Find where the given text appears and provide that cell's center as (X, Y) coordinate. 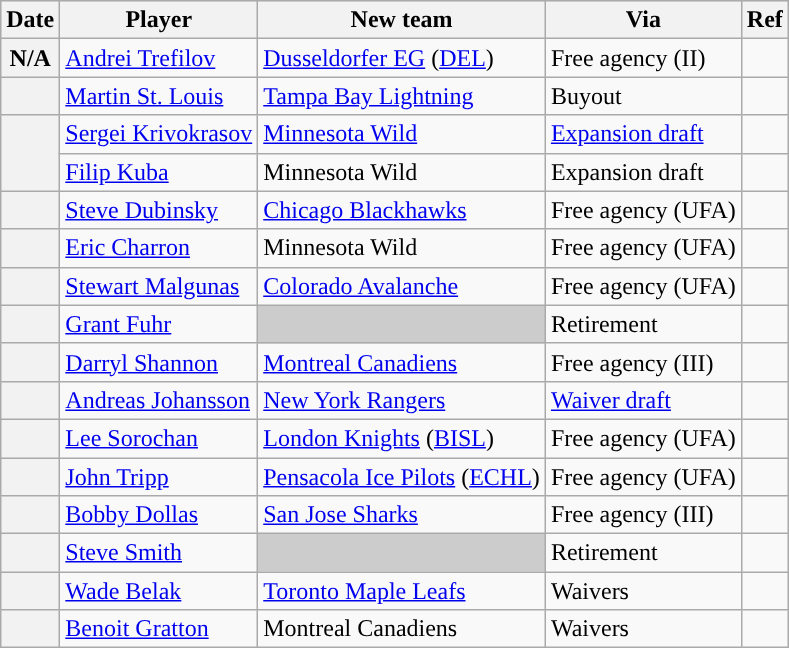
Stewart Malgunas (159, 286)
Steve Dubinsky (159, 210)
Dusseldorfer EG (DEL) (402, 58)
New team (402, 20)
Tampa Bay Lightning (402, 96)
Bobby Dollas (159, 515)
New York Rangers (402, 400)
Grant Fuhr (159, 324)
Lee Sorochan (159, 438)
N/A (30, 58)
Colorado Avalanche (402, 286)
London Knights (BISL) (402, 438)
Chicago Blackhawks (402, 210)
Benoit Gratton (159, 629)
Free agency (II) (643, 58)
Via (643, 20)
John Tripp (159, 477)
Sergei Krivokrasov (159, 134)
Filip Kuba (159, 172)
San Jose Sharks (402, 515)
Andreas Johansson (159, 400)
Eric Charron (159, 248)
Waiver draft (643, 400)
Date (30, 20)
Ref (764, 20)
Buyout (643, 96)
Toronto Maple Leafs (402, 591)
Darryl Shannon (159, 362)
Andrei Trefilov (159, 58)
Pensacola Ice Pilots (ECHL) (402, 477)
Martin St. Louis (159, 96)
Steve Smith (159, 553)
Player (159, 20)
Wade Belak (159, 591)
